Provide the (X, Y) coordinate of the cell's center where the given text is located.  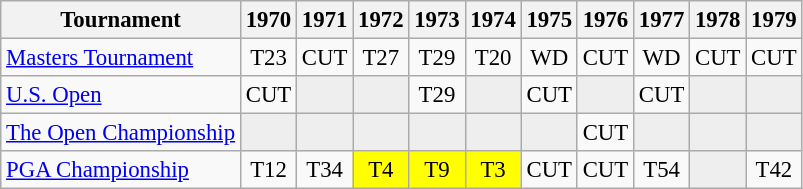
T12 (268, 170)
1972 (381, 20)
Tournament (121, 20)
PGA Championship (121, 170)
1975 (549, 20)
Masters Tournament (121, 58)
1978 (718, 20)
T23 (268, 58)
1973 (437, 20)
T42 (774, 170)
1976 (605, 20)
T54 (661, 170)
1971 (325, 20)
1977 (661, 20)
T4 (381, 170)
1970 (268, 20)
T34 (325, 170)
U.S. Open (121, 95)
T20 (493, 58)
T9 (437, 170)
1979 (774, 20)
T27 (381, 58)
The Open Championship (121, 133)
T3 (493, 170)
1974 (493, 20)
